Scan for the cell matching the given text and deliver its [x, y] coordinate at center. 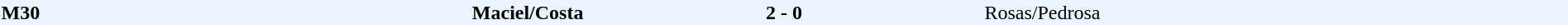
Maciel/Costa [425, 12]
2 - 0 [784, 12]
M30 [132, 12]
Rosas/Pedrosa [1275, 12]
